Return the (x, y) coordinate for the center point of the cell that contains the specified text.  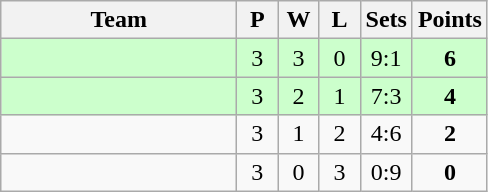
P (258, 20)
Sets (386, 20)
4:6 (386, 134)
Team (119, 20)
6 (450, 58)
Points (450, 20)
7:3 (386, 96)
W (298, 20)
4 (450, 96)
0:9 (386, 172)
9:1 (386, 58)
L (340, 20)
